Detect which cell encompasses the target text, then output its (x, y) center coordinate. 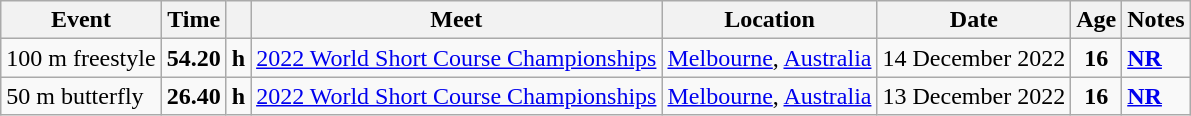
Meet (456, 20)
Event (81, 20)
100 m freestyle (81, 58)
14 December 2022 (974, 58)
13 December 2022 (974, 96)
Notes (1156, 20)
Age (1096, 20)
Location (770, 20)
26.40 (194, 96)
54.20 (194, 58)
Date (974, 20)
50 m butterfly (81, 96)
Time (194, 20)
